Search for the cell housing the specified text and yield its [x, y] center coordinate. 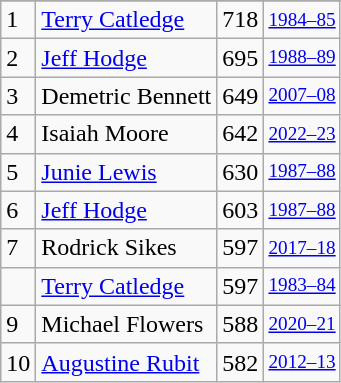
Isaiah Moore [126, 134]
4 [18, 134]
649 [240, 96]
Michael Flowers [126, 324]
695 [240, 58]
Junie Lewis [126, 172]
2020–21 [302, 324]
582 [240, 362]
2017–18 [302, 248]
603 [240, 210]
5 [18, 172]
642 [240, 134]
2012–13 [302, 362]
630 [240, 172]
2 [18, 58]
1 [18, 20]
7 [18, 248]
2007–08 [302, 96]
1988–89 [302, 58]
588 [240, 324]
6 [18, 210]
Augustine Rubit [126, 362]
2022–23 [302, 134]
3 [18, 96]
9 [18, 324]
718 [240, 20]
10 [18, 362]
1984–85 [302, 20]
1983–84 [302, 286]
Demetric Bennett [126, 96]
Rodrick Sikes [126, 248]
